Identify which cell holds the provided text, then report its [x, y] central coordinate. 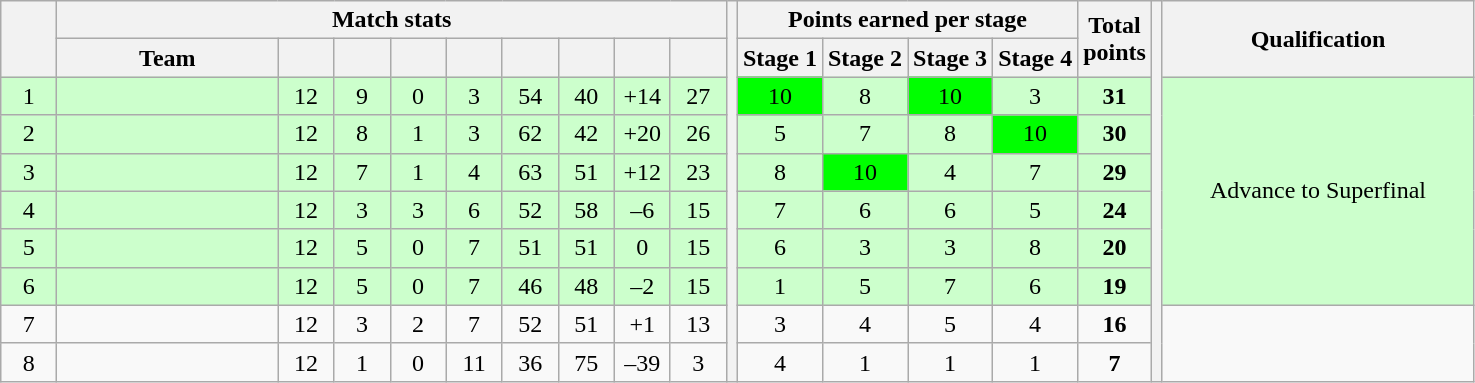
54 [530, 96]
36 [530, 362]
–6 [642, 210]
63 [530, 172]
Stage 2 [864, 58]
Advance to Superfinal [1318, 191]
40 [586, 96]
20 [1115, 248]
30 [1115, 134]
Stage 1 [780, 58]
13 [698, 324]
19 [1115, 286]
31 [1115, 96]
62 [530, 134]
+20 [642, 134]
46 [530, 286]
11 [474, 362]
29 [1115, 172]
Team [168, 58]
26 [698, 134]
16 [1115, 324]
75 [586, 362]
9 [362, 96]
+12 [642, 172]
–39 [642, 362]
–2 [642, 286]
Stage 3 [950, 58]
58 [586, 210]
27 [698, 96]
+14 [642, 96]
Stage 4 [1036, 58]
+1 [642, 324]
24 [1115, 210]
42 [586, 134]
23 [698, 172]
Totalpoints [1115, 39]
Qualification [1318, 39]
Points earned per stage [907, 20]
Match stats [392, 20]
48 [586, 286]
